Determine the [x, y] coordinate at the center of the cell enclosing the given text.  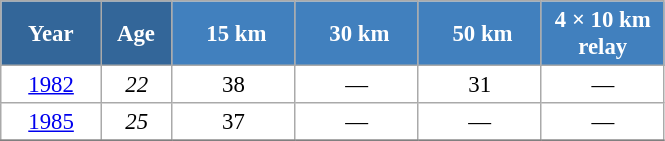
38 [234, 85]
31 [480, 85]
22 [136, 85]
30 km [356, 34]
Age [136, 34]
50 km [480, 34]
1982 [52, 85]
1985 [52, 122]
37 [234, 122]
25 [136, 122]
Year [52, 34]
4 × 10 km relay [602, 34]
15 km [234, 34]
